Detect which cell encompasses the target text, then output its [x, y] center coordinate. 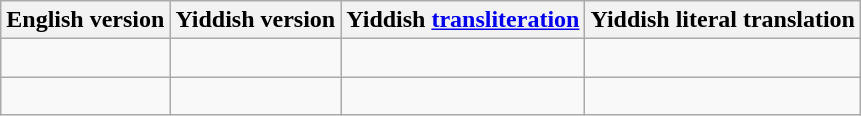
English version [86, 20]
Yiddish transliteration [463, 20]
Yiddish literal translation [723, 20]
Yiddish version [256, 20]
